For the text-containing cell, return its midpoint in [X, Y] coordinate format. 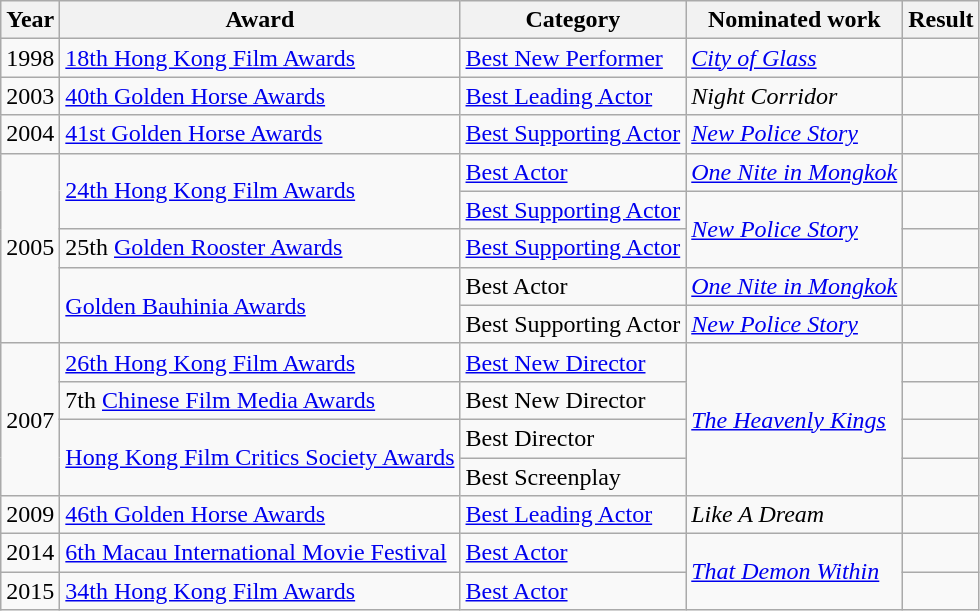
Best Director [573, 438]
Category [573, 20]
The Heavenly Kings [794, 419]
Golden Bauhinia Awards [260, 305]
25th Golden Rooster Awards [260, 248]
Night Corridor [794, 96]
Year [30, 20]
Hong Kong Film Critics Society Awards [260, 457]
That Demon Within [794, 572]
34th Hong Kong Film Awards [260, 591]
7th Chinese Film Media Awards [260, 400]
Result [941, 20]
Like A Dream [794, 515]
24th Hong Kong Film Awards [260, 191]
2005 [30, 248]
Best New Performer [573, 58]
41st Golden Horse Awards [260, 134]
Nominated work [794, 20]
40th Golden Horse Awards [260, 96]
Best Screenplay [573, 477]
2003 [30, 96]
City of Glass [794, 58]
6th Macau International Movie Festival [260, 553]
26th Hong Kong Film Awards [260, 362]
2004 [30, 134]
2009 [30, 515]
Award [260, 20]
2015 [30, 591]
2014 [30, 553]
18th Hong Kong Film Awards [260, 58]
46th Golden Horse Awards [260, 515]
1998 [30, 58]
2007 [30, 419]
